Detect which cell encompasses the target text, then output its [x, y] center coordinate. 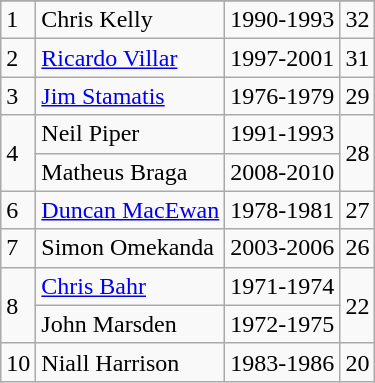
Simon Omekanda [130, 248]
26 [358, 248]
1997-2001 [282, 58]
1976-1979 [282, 96]
1983-1986 [282, 362]
31 [358, 58]
2008-2010 [282, 172]
27 [358, 210]
Niall Harrison [130, 362]
32 [358, 20]
Neil Piper [130, 134]
John Marsden [130, 324]
7 [18, 248]
6 [18, 210]
22 [358, 305]
8 [18, 305]
28 [358, 153]
1972-1975 [282, 324]
1991-1993 [282, 134]
4 [18, 153]
2 [18, 58]
1978-1981 [282, 210]
Chris Bahr [130, 286]
Matheus Braga [130, 172]
1971-1974 [282, 286]
Jim Stamatis [130, 96]
10 [18, 362]
Chris Kelly [130, 20]
Ricardo Villar [130, 58]
3 [18, 96]
29 [358, 96]
1990-1993 [282, 20]
1 [18, 20]
Duncan MacEwan [130, 210]
20 [358, 362]
2003-2006 [282, 248]
